Output the (X, Y) coordinate of the center of the cell containing the given text.  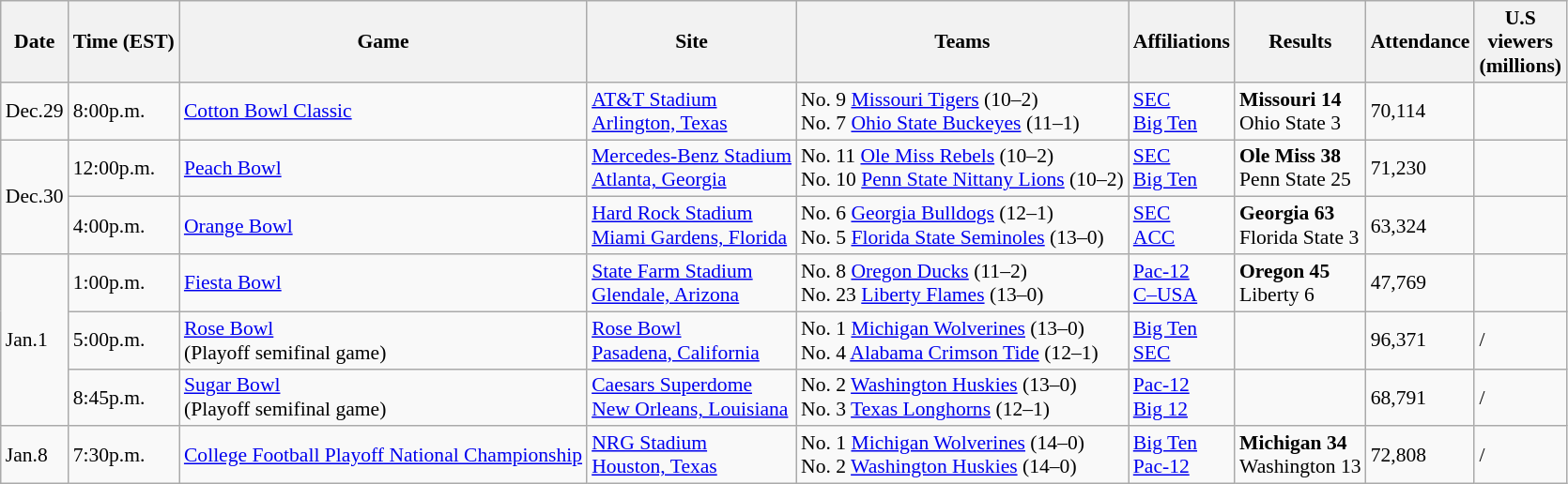
SECACC (1181, 225)
Orange Bowl (383, 225)
Time (EST) (124, 41)
Missouri 14Ohio State 3 (1300, 111)
No. 1 Michigan Wolverines (13–0)No. 4 Alabama Crimson Tide (12–1) (962, 340)
1:00p.m. (124, 283)
Teams (962, 41)
Pac-12Big 12 (1181, 398)
72,808 (1421, 456)
State Farm StadiumGlendale, Arizona (691, 283)
12:00p.m. (124, 169)
Game (383, 41)
Oregon 45Liberty 6 (1300, 283)
No. 6 Georgia Bulldogs (12–1)No. 5 Florida State Seminoles (13–0) (962, 225)
Cotton Bowl Classic (383, 111)
68,791 (1421, 398)
No. 8 Oregon Ducks (11–2)No. 23 Liberty Flames (13–0) (962, 283)
5:00p.m. (124, 340)
Site (691, 41)
No. 11 Ole Miss Rebels (10–2)No. 10 Penn State Nittany Lions (10–2) (962, 169)
Georgia 63Florida State 3 (1300, 225)
AT&T StadiumArlington, Texas (691, 111)
70,114 (1421, 111)
Fiesta Bowl (383, 283)
8:45p.m. (124, 398)
Jan.8 (35, 456)
Rose Bowl(Playoff semifinal game) (383, 340)
Michigan 34Washington 13 (1300, 456)
47,769 (1421, 283)
Big TenSEC (1181, 340)
No. 2 Washington Huskies (13–0)No. 3 Texas Longhorns (12–1) (962, 398)
Date (35, 41)
Affiliations (1181, 41)
Sugar Bowl(Playoff semifinal game) (383, 398)
Dec.30 (35, 197)
Mercedes-Benz StadiumAtlanta, Georgia (691, 169)
Rose BowlPasadena, California (691, 340)
Jan.1 (35, 340)
Caesars SuperdomeNew Orleans, Louisiana (691, 398)
Dec.29 (35, 111)
8:00p.m. (124, 111)
Pac-12C–USA (1181, 283)
Attendance (1421, 41)
Peach Bowl (383, 169)
63,324 (1421, 225)
U.Sviewers(millions) (1520, 41)
No. 9 Missouri Tigers (10–2)No. 7 Ohio State Buckeyes (11–1) (962, 111)
71,230 (1421, 169)
NRG StadiumHouston, Texas (691, 456)
4:00p.m. (124, 225)
College Football Playoff National Championship (383, 456)
Results (1300, 41)
7:30p.m. (124, 456)
96,371 (1421, 340)
Big TenPac-12 (1181, 456)
No. 1 Michigan Wolverines (14–0)No. 2 Washington Huskies (14–0) (962, 456)
Ole Miss 38Penn State 25 (1300, 169)
Hard Rock StadiumMiami Gardens, Florida (691, 225)
